Search for the cell housing the specified text and yield its [X, Y] center coordinate. 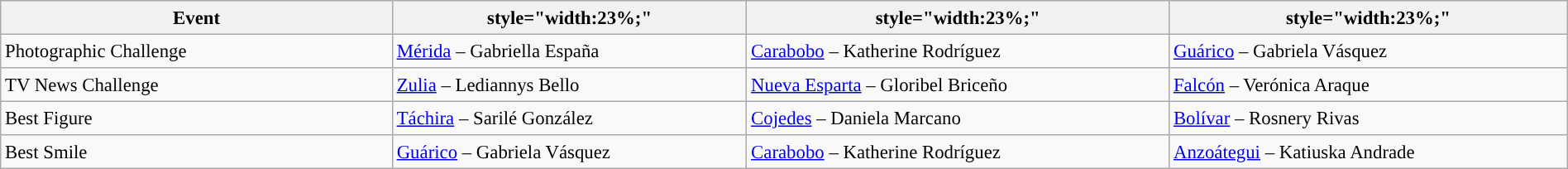
Zulia – Lediannys Bello [569, 84]
Bolívar – Rosnery Rivas [1369, 119]
Photographic Challenge [197, 51]
Event [197, 18]
Táchira – Sarilé González [569, 119]
Nueva Esparta – Gloribel Briceño [958, 84]
Anzoátegui – Katiuska Andrade [1369, 152]
Best Smile [197, 152]
TV News Challenge [197, 84]
Mérida – Gabriella España [569, 51]
Falcón – Verónica Araque [1369, 84]
Best Figure [197, 119]
Cojedes – Daniela Marcano [958, 119]
